Capture the cell that displays the provided text and extract its (x, y) central coordinate. 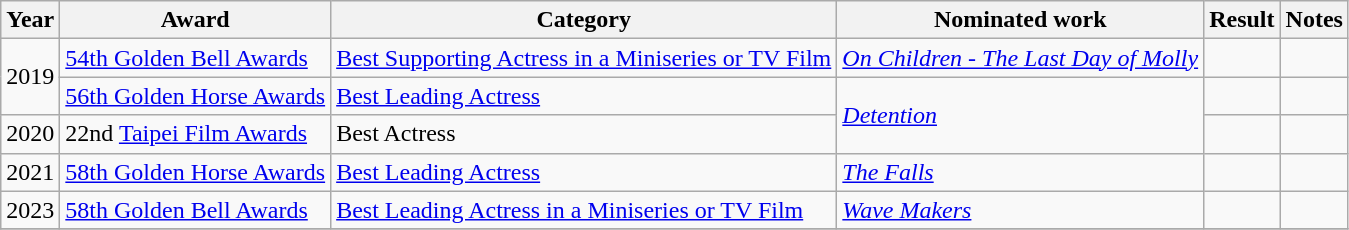
2021 (30, 172)
56th Golden Horse Awards (196, 96)
Notes (1314, 20)
2019 (30, 77)
22nd Taipei Film Awards (196, 134)
54th Golden Bell Awards (196, 58)
On Children - The Last Day of Molly (1020, 58)
Best Leading Actress in a Miniseries or TV Film (584, 210)
2023 (30, 210)
The Falls (1020, 172)
Year (30, 20)
Best Supporting Actress in a Miniseries or TV Film (584, 58)
Result (1242, 20)
58th Golden Horse Awards (196, 172)
Award (196, 20)
Nominated work (1020, 20)
Wave Makers (1020, 210)
2020 (30, 134)
Best Actress (584, 134)
Category (584, 20)
58th Golden Bell Awards (196, 210)
Detention (1020, 115)
